Output the (x, y) coordinate of the center of the cell containing the given text.  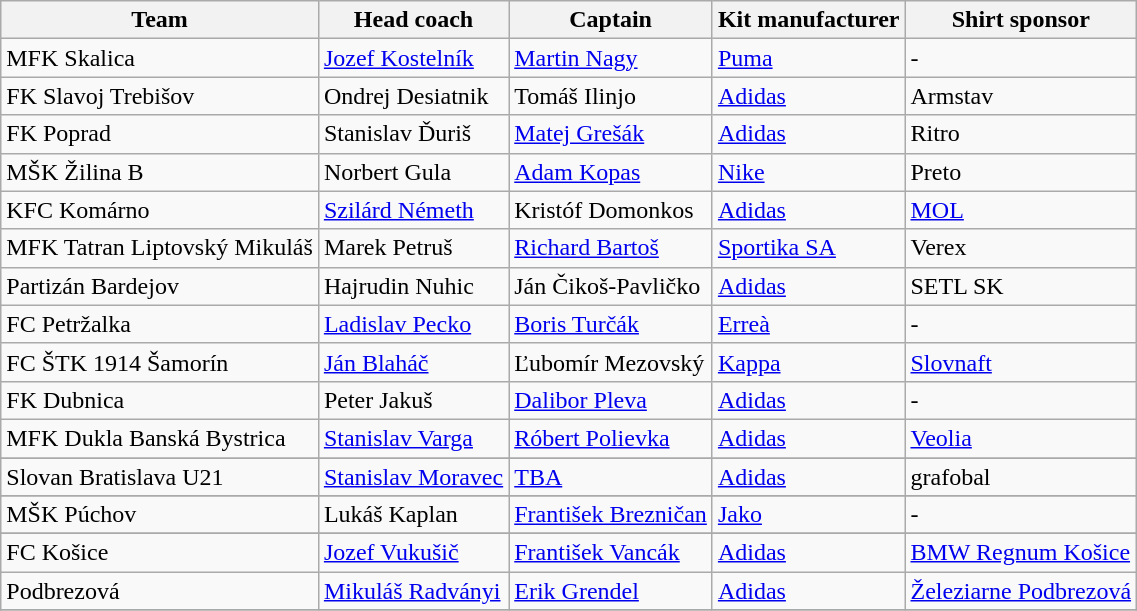
Partizán Bardejov (160, 286)
MFK Tatran Liptovský Mikuláš (160, 248)
MŠK Žilina B (160, 172)
KFC Komárno (160, 210)
Lukáš Kaplan (413, 515)
Team (160, 20)
Puma (808, 58)
Adam Kopas (611, 172)
Róbert Polievka (611, 438)
Armstav (1021, 96)
Erreà (808, 324)
grafobal (1021, 477)
Jako (808, 515)
Captain (611, 20)
TBA (611, 477)
František Vancák (611, 553)
BMW Regnum Košice (1021, 553)
Hajrudin Nuhic (413, 286)
Boris Turčák (611, 324)
Matej Grešák (611, 134)
Veolia (1021, 438)
SETL SK (1021, 286)
Marek Petruš (413, 248)
Jozef Vukušič (413, 553)
Ondrej Desiatnik (413, 96)
MOL (1021, 210)
Stanislav Ďuriš (413, 134)
Železiarne Podbrezová (1021, 591)
Slovan Bratislava U21 (160, 477)
Ľubomír Mezovský (611, 362)
Richard Bartoš (611, 248)
Nike (808, 172)
Dalibor Pleva (611, 400)
Preto (1021, 172)
FK Dubnica (160, 400)
Verex (1021, 248)
Kappa (808, 362)
Peter Jakuš (413, 400)
Ritro (1021, 134)
Mikuláš Radványi (413, 591)
Ladislav Pecko (413, 324)
Slovnaft (1021, 362)
FC Košice (160, 553)
Tomáš Ilinjo (611, 96)
FC ŠTK 1914 Šamorín (160, 362)
Norbert Gula (413, 172)
MFK Skalica (160, 58)
Szilárd Németh (413, 210)
Erik Grendel (611, 591)
Podbrezová (160, 591)
FK Poprad (160, 134)
Kit manufacturer (808, 20)
MFK Dukla Banská Bystrica (160, 438)
Jozef Kostelník (413, 58)
Shirt sponsor (1021, 20)
Stanislav Varga (413, 438)
Ján Blaháč (413, 362)
Martin Nagy (611, 58)
František Brezničan (611, 515)
FC Petržalka (160, 324)
Stanislav Moravec (413, 477)
Head coach (413, 20)
MŠK Púchov (160, 515)
Sportika SA (808, 248)
Kristóf Domonkos (611, 210)
Ján Čikoš-Pavličko (611, 286)
FK Slavoj Trebišov (160, 96)
